Detect which cell encompasses the target text, then output its (x, y) center coordinate. 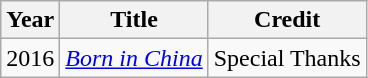
Credit (287, 20)
Title (134, 20)
Year (30, 20)
Born in China (134, 58)
Special Thanks (287, 58)
2016 (30, 58)
